Capture the cell that displays the provided text and extract its (x, y) central coordinate. 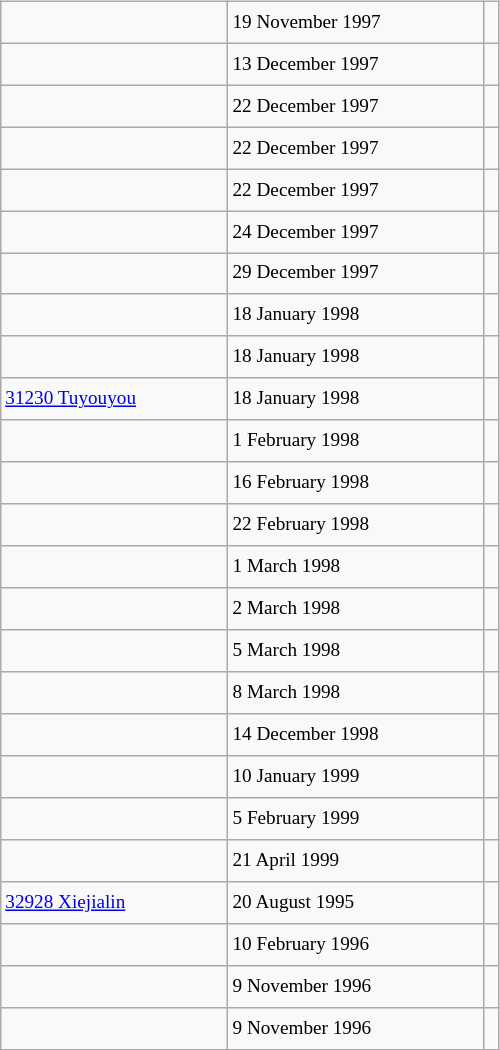
2 March 1998 (356, 609)
24 December 1997 (356, 232)
19 November 1997 (356, 22)
29 December 1997 (356, 274)
10 February 1996 (356, 944)
16 February 1998 (356, 483)
14 December 1998 (356, 735)
1 February 1998 (356, 441)
8 March 1998 (356, 693)
22 February 1998 (356, 525)
32928 Xiejialin (114, 902)
31230 Tuyouyou (114, 399)
10 January 1999 (356, 777)
13 December 1997 (356, 64)
20 August 1995 (356, 902)
5 March 1998 (356, 651)
21 April 1999 (356, 861)
1 March 1998 (356, 567)
5 February 1999 (356, 819)
